Output the (X, Y) coordinate of the center of the cell containing the given text.  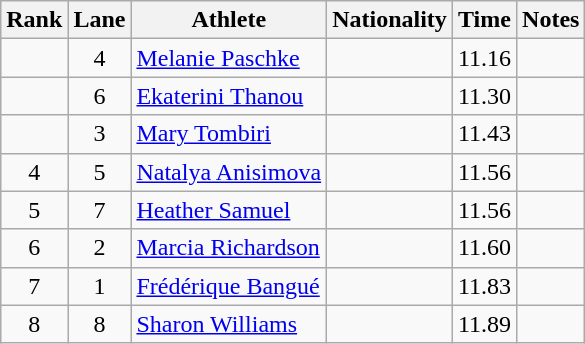
11.89 (484, 324)
Athlete (229, 20)
2 (100, 248)
Marcia Richardson (229, 248)
Mary Tombiri (229, 134)
11.83 (484, 286)
1 (100, 286)
11.60 (484, 248)
Notes (551, 20)
Rank (34, 20)
Melanie Paschke (229, 58)
Frédérique Bangué (229, 286)
Time (484, 20)
3 (100, 134)
11.43 (484, 134)
Lane (100, 20)
Sharon Williams (229, 324)
11.30 (484, 96)
11.16 (484, 58)
Heather Samuel (229, 210)
Nationality (390, 20)
Natalya Anisimova (229, 172)
Ekaterini Thanou (229, 96)
